Find where the given text appears and provide that cell's center as [X, Y] coordinate. 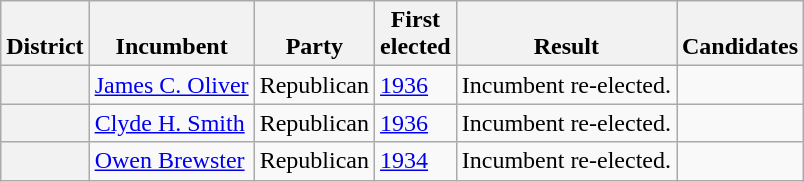
Result [566, 34]
Owen Brewster [172, 161]
Firstelected [416, 34]
1934 [416, 161]
Candidates [740, 34]
District [45, 34]
Clyde H. Smith [172, 123]
James C. Oliver [172, 85]
Party [314, 34]
Incumbent [172, 34]
